For the text-containing cell, return its midpoint in (x, y) coordinate format. 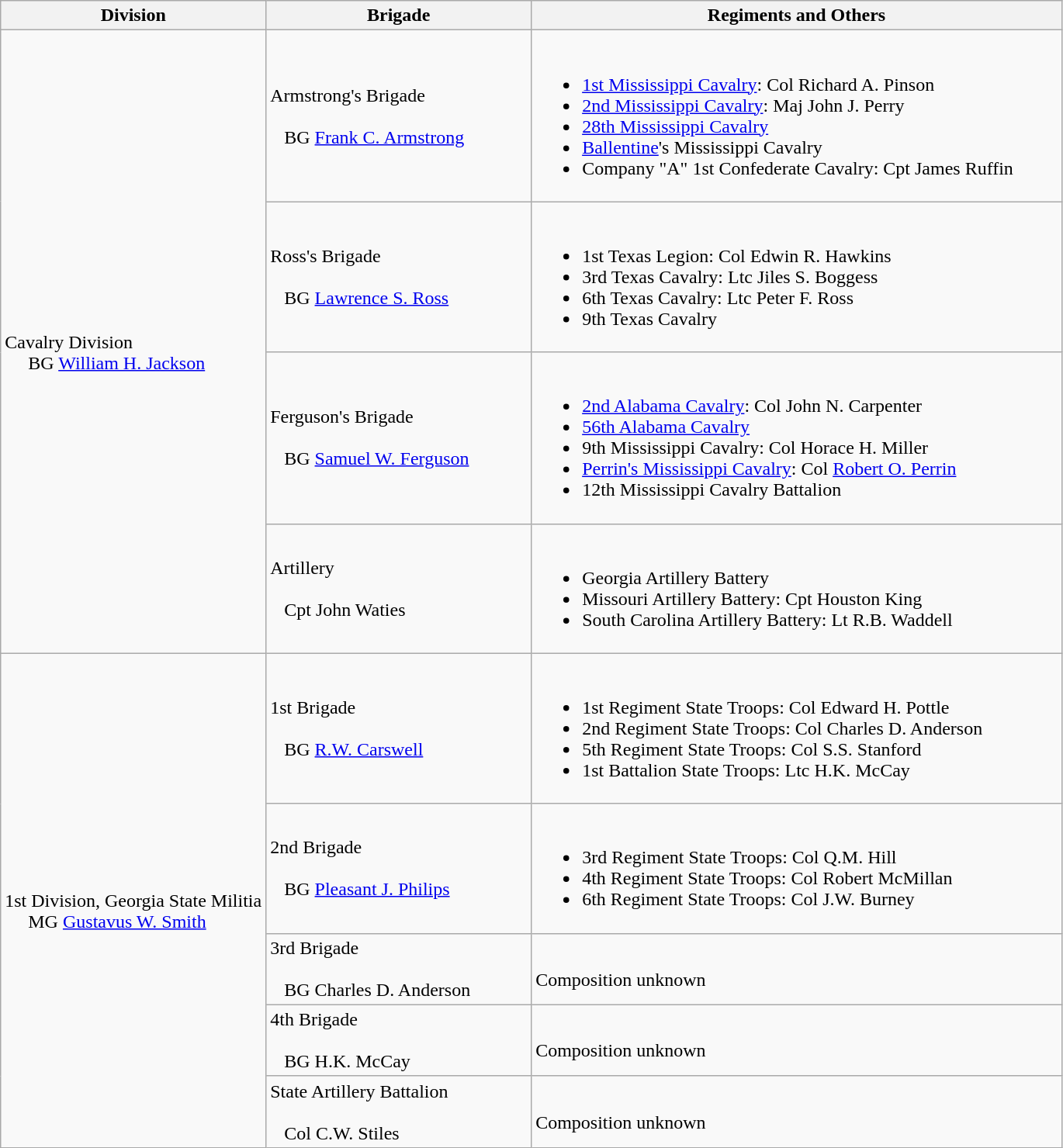
2nd Brigade BG Pleasant J. Philips (399, 869)
Armstrong's Brigade BG Frank C. Armstrong (399, 116)
Regiments and Others (797, 16)
1st Division, Georgia State Militia MG Gustavus W. Smith (133, 900)
Ross's Brigade BG Lawrence S. Ross (399, 277)
Division (133, 16)
3rd Brigade BG Charles D. Anderson (399, 969)
Georgia Artillery BatteryMissouri Artillery Battery: Cpt Houston KingSouth Carolina Artillery Battery: Lt R.B. Waddell (797, 588)
1st Brigade BG R.W. Carswell (399, 728)
1st Texas Legion: Col Edwin R. Hawkins3rd Texas Cavalry: Ltc Jiles S. Boggess6th Texas Cavalry: Ltc Peter F. Ross9th Texas Cavalry (797, 277)
Cavalry Division BG William H. Jackson (133, 341)
State Artillery Battalion Col C.W. Stiles (399, 1112)
4th Brigade BG H.K. McCay (399, 1040)
Ferguson's Brigade BG Samuel W. Ferguson (399, 437)
Artillery Cpt John Waties (399, 588)
3rd Regiment State Troops: Col Q.M. Hill4th Regiment State Troops: Col Robert McMillan6th Regiment State Troops: Col J.W. Burney (797, 869)
Brigade (399, 16)
